From the cell containing the given text, extract its center point as [X, Y] coordinate. 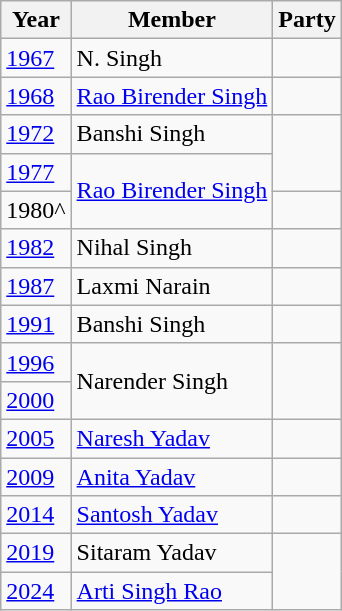
1991 [36, 324]
1967 [36, 58]
2000 [36, 400]
Member [172, 20]
2009 [36, 477]
1987 [36, 286]
Arti Singh Rao [172, 591]
1980^ [36, 210]
2005 [36, 438]
Sitaram Yadav [172, 553]
1982 [36, 248]
2024 [36, 591]
2014 [36, 515]
Santosh Yadav [172, 515]
1968 [36, 96]
Year [36, 20]
2019 [36, 553]
1972 [36, 134]
Narender Singh [172, 381]
1977 [36, 172]
N. Singh [172, 58]
Party [307, 20]
Nihal Singh [172, 248]
Anita Yadav [172, 477]
Naresh Yadav [172, 438]
1996 [36, 362]
Laxmi Narain [172, 286]
